Provide the (X, Y) coordinate of the cell's center where the given text is located.  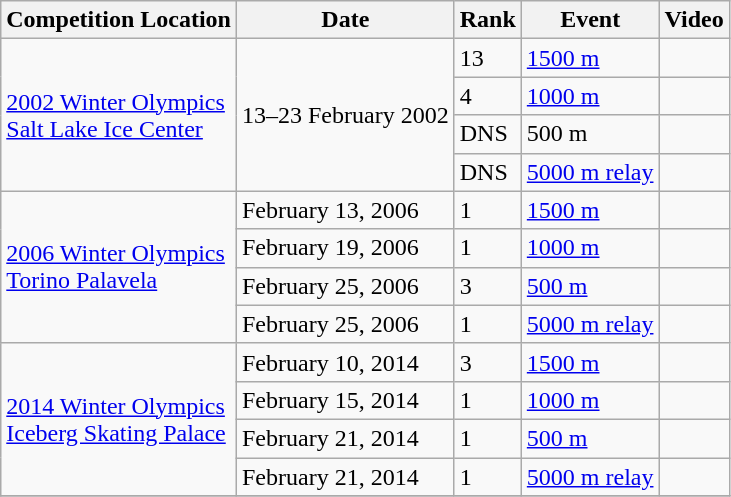
2006 Winter Olympics Torino Palavela (119, 267)
February 10, 2014 (345, 362)
February 13, 2006 (345, 210)
13 (488, 58)
February 19, 2006 (345, 248)
4 (488, 96)
2002 Winter Olympics Salt Lake Ice Center (119, 115)
13–23 February 2002 (345, 115)
Video (694, 20)
2014 Winter Olympics Iceberg Skating Palace (119, 419)
February 15, 2014 (345, 400)
Competition Location (119, 20)
Rank (488, 20)
Event (590, 20)
Date (345, 20)
